Search for the cell housing the specified text and yield its (X, Y) center coordinate. 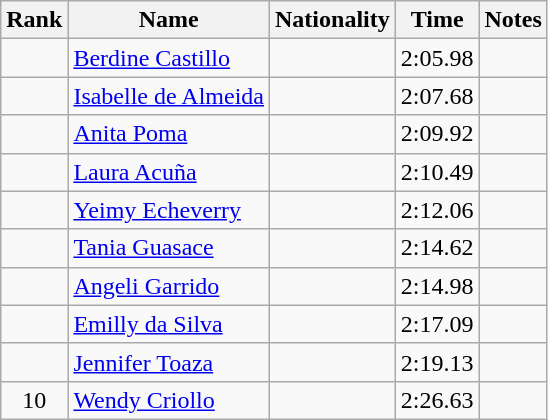
Nationality (333, 20)
2:10.49 (437, 172)
2:17.09 (437, 324)
Angeli Garrido (169, 286)
Isabelle de Almeida (169, 96)
Berdine Castillo (169, 58)
2:05.98 (437, 58)
Jennifer Toaza (169, 362)
2:19.13 (437, 362)
Anita Poma (169, 134)
2:14.98 (437, 286)
2:12.06 (437, 210)
Tania Guasace (169, 248)
Rank (34, 20)
2:14.62 (437, 248)
Wendy Criollo (169, 400)
2:26.63 (437, 400)
2:07.68 (437, 96)
2:09.92 (437, 134)
10 (34, 400)
Time (437, 20)
Emilly da Silva (169, 324)
Name (169, 20)
Yeimy Echeverry (169, 210)
Notes (513, 20)
Laura Acuña (169, 172)
